Identify which cell holds the provided text, then report its (X, Y) central coordinate. 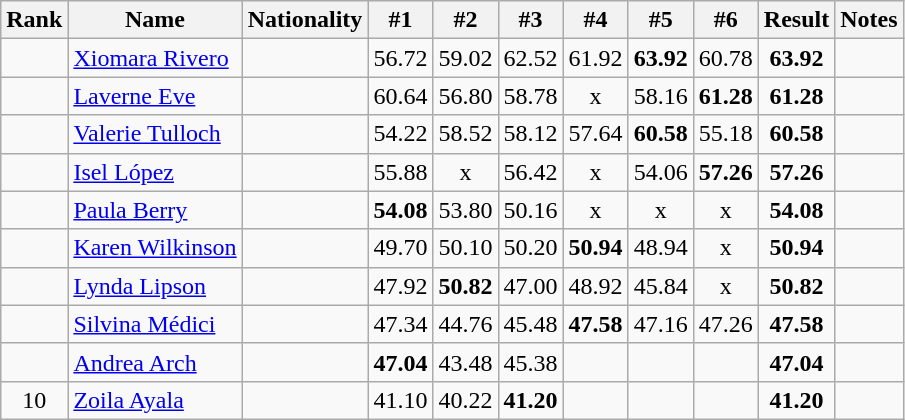
57.64 (596, 134)
40.22 (466, 400)
Zoila Ayala (155, 400)
43.48 (466, 362)
50.20 (530, 248)
45.48 (530, 324)
47.26 (726, 324)
#3 (530, 20)
60.78 (726, 58)
#1 (400, 20)
53.80 (466, 210)
47.34 (400, 324)
48.92 (596, 286)
50.10 (466, 248)
58.52 (466, 134)
#2 (466, 20)
54.22 (400, 134)
Silvina Médici (155, 324)
Paula Berry (155, 210)
58.12 (530, 134)
Valerie Tulloch (155, 134)
56.80 (466, 96)
47.16 (660, 324)
47.00 (530, 286)
#5 (660, 20)
Laverne Eve (155, 96)
45.84 (660, 286)
47.92 (400, 286)
54.06 (660, 172)
55.88 (400, 172)
61.92 (596, 58)
Nationality (305, 20)
45.38 (530, 362)
Isel López (155, 172)
Andrea Arch (155, 362)
Notes (869, 20)
#6 (726, 20)
59.02 (466, 58)
60.64 (400, 96)
#4 (596, 20)
Lynda Lipson (155, 286)
48.94 (660, 248)
41.10 (400, 400)
44.76 (466, 324)
49.70 (400, 248)
50.16 (530, 210)
Rank (34, 20)
58.16 (660, 96)
Xiomara Rivero (155, 58)
Result (796, 20)
58.78 (530, 96)
56.42 (530, 172)
10 (34, 400)
56.72 (400, 58)
Karen Wilkinson (155, 248)
55.18 (726, 134)
Name (155, 20)
62.52 (530, 58)
